Pinpoint the cell where the given text exists, returning its [x, y] midpoint coordinate. 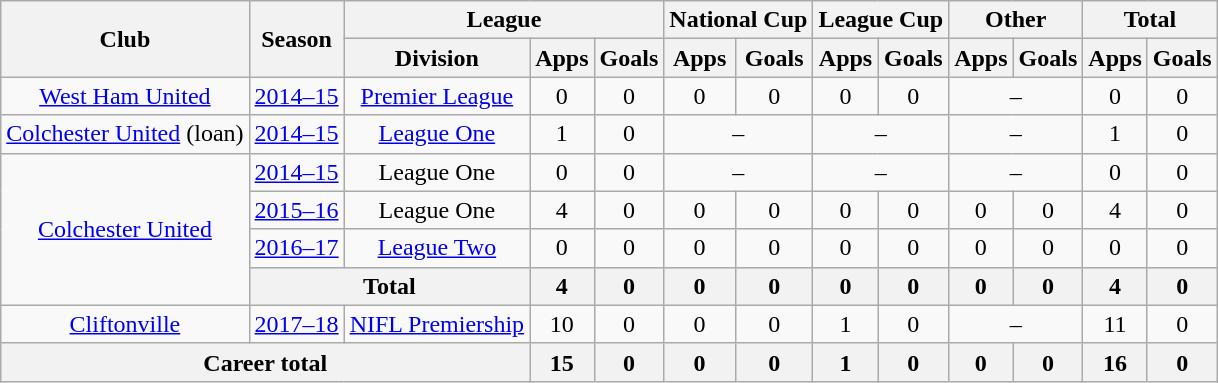
League Cup [881, 20]
Other [1016, 20]
Premier League [436, 96]
10 [562, 324]
Colchester United [125, 229]
West Ham United [125, 96]
2016–17 [296, 248]
Cliftonville [125, 324]
11 [1115, 324]
2015–16 [296, 210]
Career total [266, 362]
15 [562, 362]
National Cup [738, 20]
League Two [436, 248]
Division [436, 58]
Season [296, 39]
16 [1115, 362]
NIFL Premiership [436, 324]
Colchester United (loan) [125, 134]
Club [125, 39]
League [504, 20]
2017–18 [296, 324]
